Return the [X, Y] coordinate for the center point of the cell that contains the specified text.  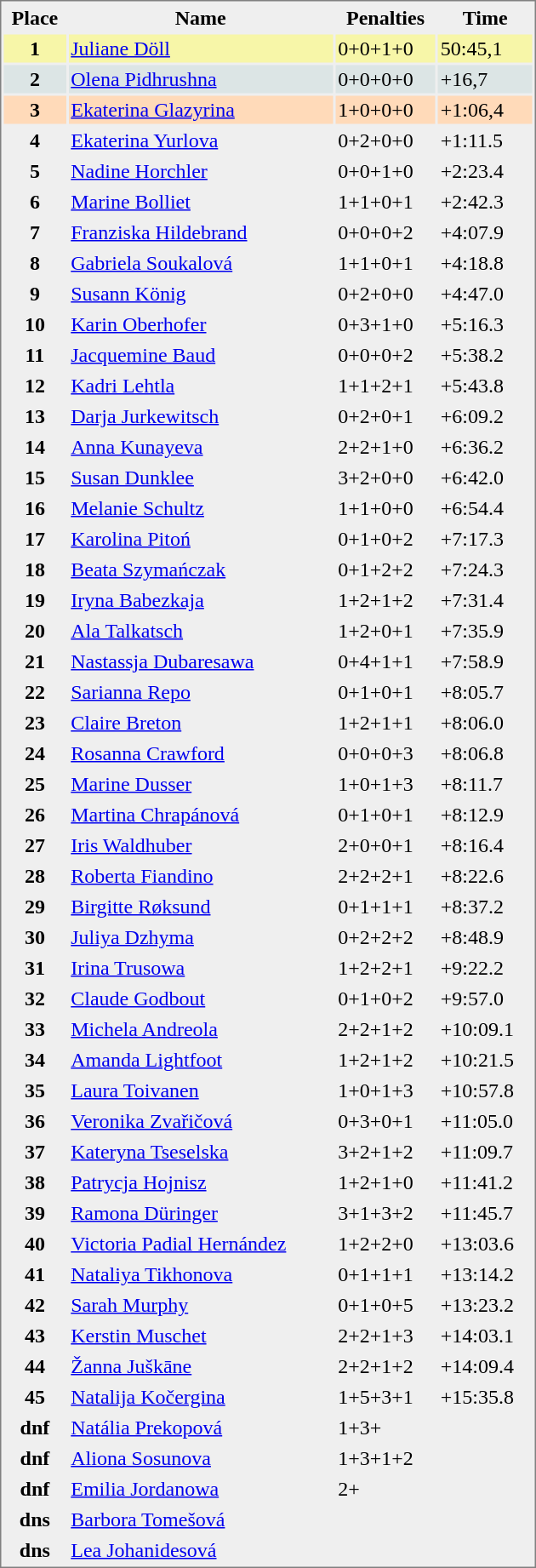
21 [34, 661]
29 [34, 906]
28 [34, 875]
Susan Dunklee [201, 477]
Veronika Zvařičová [201, 1120]
25 [34, 783]
26 [34, 814]
22 [34, 691]
+10:09.1 [485, 1028]
13 [34, 415]
0+2+2+2 [385, 936]
Aliona Sosunova [201, 1457]
50:45,1 [485, 48]
+4:47.0 [485, 293]
1+1+2+1 [385, 385]
+8:12.9 [485, 814]
Franziska Hildebrand [201, 232]
3 [34, 109]
Birgitte Røksund [201, 906]
Jacquemine Baud [201, 354]
1+3+1+2 [385, 1457]
0+1+0+5 [385, 1304]
+8:05.7 [485, 691]
Kerstin Muschet [201, 1335]
38 [34, 1182]
Rosanna Crawford [201, 753]
Marine Dusser [201, 783]
Sarianna Repo [201, 691]
+1:06,4 [485, 109]
+14:03.1 [485, 1335]
0+1+2+2 [385, 569]
32 [34, 998]
+5:43.8 [485, 385]
1+2+2+0 [385, 1243]
+16,7 [485, 78]
2+2+1+3 [385, 1335]
30 [34, 936]
Juliane Döll [201, 48]
2 [34, 78]
+8:11.7 [485, 783]
+9:22.2 [485, 967]
1+5+3+1 [385, 1396]
Karolina Pitoń [201, 538]
+8:06.0 [485, 722]
+1:11.5 [485, 140]
2+2+2+1 [385, 875]
40 [34, 1243]
1+2+1+0 [385, 1182]
Nadine Horchler [201, 170]
+2:42.3 [485, 201]
+6:42.0 [485, 477]
1+3+ [385, 1427]
37 [34, 1151]
Anna Kunayeva [201, 446]
+6:54.4 [485, 507]
+15:35.8 [485, 1396]
Nataliya Tikhonova [201, 1273]
10 [34, 323]
Michela Andreola [201, 1028]
Roberta Fiandino [201, 875]
39 [34, 1212]
15 [34, 477]
6 [34, 201]
+7:31.4 [485, 599]
Laura Toivanen [201, 1090]
+13:03.6 [485, 1243]
+8:16.4 [485, 844]
36 [34, 1120]
2+ [385, 1488]
Beata Szymańczak [201, 569]
Patrycja Hojnisz [201, 1182]
19 [34, 599]
8 [34, 262]
Name [201, 17]
1+2+0+1 [385, 630]
1 [34, 48]
11 [34, 354]
+7:24.3 [485, 569]
23 [34, 722]
20 [34, 630]
1+0+0+0 [385, 109]
Melanie Schultz [201, 507]
+4:07.9 [485, 232]
9 [34, 293]
24 [34, 753]
42 [34, 1304]
+7:58.9 [485, 661]
0+0+0+3 [385, 753]
34 [34, 1059]
Martina Chrapánová [201, 814]
Iryna Babezkaja [201, 599]
1+2+1+1 [385, 722]
41 [34, 1273]
Darja Jurkewitsch [201, 415]
4 [34, 140]
Amanda Lightfoot [201, 1059]
Natália Prekopová [201, 1427]
0+3+0+1 [385, 1120]
+11:09.7 [485, 1151]
Emilia Jordanowa [201, 1488]
3+1+3+2 [385, 1212]
0+4+1+1 [385, 661]
44 [34, 1365]
+10:57.8 [485, 1090]
Sarah Murphy [201, 1304]
+5:16.3 [485, 323]
+6:36.2 [485, 446]
33 [34, 1028]
+8:37.2 [485, 906]
Time [485, 17]
Penalties [385, 17]
Natalija Kočergina [201, 1396]
Ekaterina Yurlova [201, 140]
14 [34, 446]
7 [34, 232]
17 [34, 538]
+2:23.4 [485, 170]
27 [34, 844]
Claude Godbout [201, 998]
+8:22.6 [485, 875]
1+1+0+0 [385, 507]
0+0+0+0 [385, 78]
+13:23.2 [485, 1304]
Juliya Dzhyma [201, 936]
+13:14.2 [485, 1273]
2+2+1+0 [385, 446]
Irina Trusowa [201, 967]
45 [34, 1396]
Nastassja Dubaresawa [201, 661]
Olena Pidhrushna [201, 78]
Ekaterina Glazyrina [201, 109]
+9:57.0 [485, 998]
Susann König [201, 293]
Gabriela Soukalová [201, 262]
Barbora Tomešová [201, 1519]
1+2+2+1 [385, 967]
0+3+1+0 [385, 323]
Claire Breton [201, 722]
16 [34, 507]
Lea Johanidesová [201, 1549]
Ala Talkatsch [201, 630]
3+2+0+0 [385, 477]
Marine Bolliet [201, 201]
Place [34, 17]
+6:09.2 [485, 415]
35 [34, 1090]
18 [34, 569]
2+0+0+1 [385, 844]
Karin Oberhofer [201, 323]
+11:45.7 [485, 1212]
31 [34, 967]
+7:17.3 [485, 538]
Žanna Juškāne [201, 1365]
3+2+1+2 [385, 1151]
+11:05.0 [485, 1120]
43 [34, 1335]
+10:21.5 [485, 1059]
+8:06.8 [485, 753]
Victoria Padial Hernández [201, 1243]
+4:18.8 [485, 262]
+5:38.2 [485, 354]
+14:09.4 [485, 1365]
+7:35.9 [485, 630]
Iris Waldhuber [201, 844]
Ramona Düringer [201, 1212]
0+2+0+1 [385, 415]
+8:48.9 [485, 936]
Kateryna Tseselska [201, 1151]
+11:41.2 [485, 1182]
12 [34, 385]
5 [34, 170]
Kadri Lehtla [201, 385]
